Pinpoint the cell where the given text exists, returning its [X, Y] midpoint coordinate. 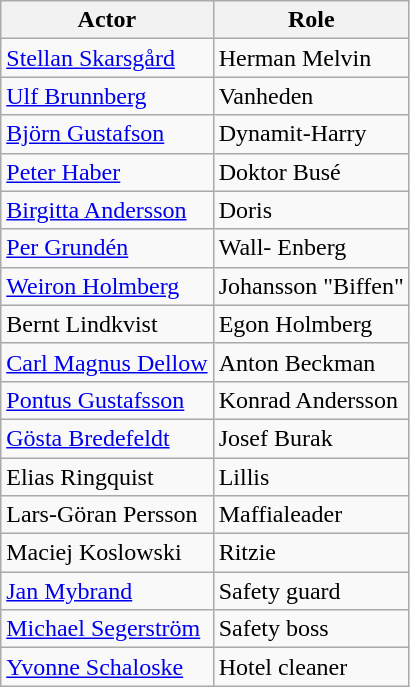
Egon Holmberg [311, 324]
Birgitta Andersson [107, 210]
Gösta Bredefeldt [107, 438]
Per Grundén [107, 248]
Doris [311, 210]
Weiron Holmberg [107, 286]
Anton Beckman [311, 362]
Doktor Busé [311, 172]
Hotel cleaner [311, 667]
Josef Burak [311, 438]
Michael Segerström [107, 629]
Maciej Koslowski [107, 553]
Jan Mybrand [107, 591]
Wall- Enberg [311, 248]
Lars-Göran Persson [107, 515]
Maffialeader [311, 515]
Role [311, 20]
Carl Magnus Dellow [107, 362]
Ulf Brunnberg [107, 96]
Safety guard [311, 591]
Dynamit-Harry [311, 134]
Herman Melvin [311, 58]
Safety boss [311, 629]
Actor [107, 20]
Vanheden [311, 96]
Ritzie [311, 553]
Johansson "Biffen" [311, 286]
Pontus Gustafsson [107, 400]
Konrad Andersson [311, 400]
Bernt Lindkvist [107, 324]
Yvonne Schaloske [107, 667]
Elias Ringquist [107, 477]
Stellan Skarsgård [107, 58]
Lillis [311, 477]
Björn Gustafson [107, 134]
Peter Haber [107, 172]
